Scan for the cell matching the given text and deliver its (X, Y) coordinate at center. 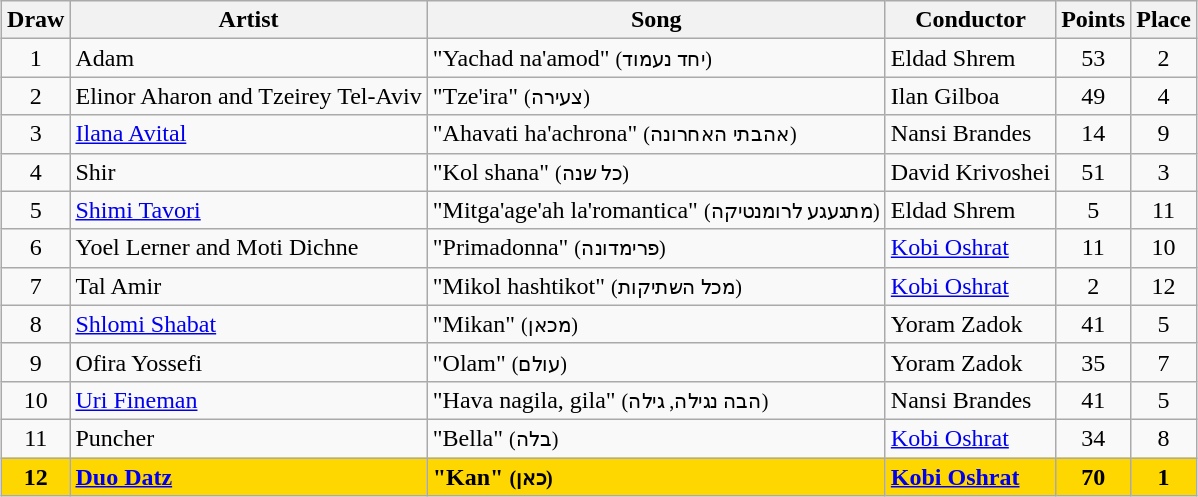
Ilan Gilboa (970, 96)
"Mikol hashtikot" (מכל השתיקות) (656, 286)
53 (1094, 58)
Puncher (248, 438)
35 (1094, 362)
51 (1094, 172)
Points (1094, 20)
Shlomi Shabat (248, 324)
"Primadonna" (פרימדונה) (656, 248)
Draw (36, 20)
"Bella" (בלה) (656, 438)
"Kol shana" (כל שנה) (656, 172)
"Mitga'age'ah la'romantica" (מתגעגע לרומנטיקה) (656, 210)
6 (36, 248)
Duo Datz (248, 477)
"Tze'ira" (צעירה) (656, 96)
"Hava nagila, gila" (הבה נגילה, גילה) (656, 400)
Place (1164, 20)
Tal Amir (248, 286)
Uri Fineman (248, 400)
"Ahavati ha'achrona" (אהבתי האחרונה) (656, 134)
14 (1094, 134)
Conductor (970, 20)
34 (1094, 438)
David Krivoshei (970, 172)
"Mikan" (מכאן) (656, 324)
Ofira Yossefi (248, 362)
Song (656, 20)
"Yachad na'amod" (יחד נעמוד) (656, 58)
Ilana Avital (248, 134)
Adam (248, 58)
Elinor Aharon and Tzeirey Tel-Aviv (248, 96)
"Kan" (כאן) (656, 477)
Yoel Lerner and Moti Dichne (248, 248)
70 (1094, 477)
Artist (248, 20)
49 (1094, 96)
Shimi Tavori (248, 210)
"Olam" (עולם) (656, 362)
Shir (248, 172)
